Capture the cell that displays the provided text and extract its (X, Y) central coordinate. 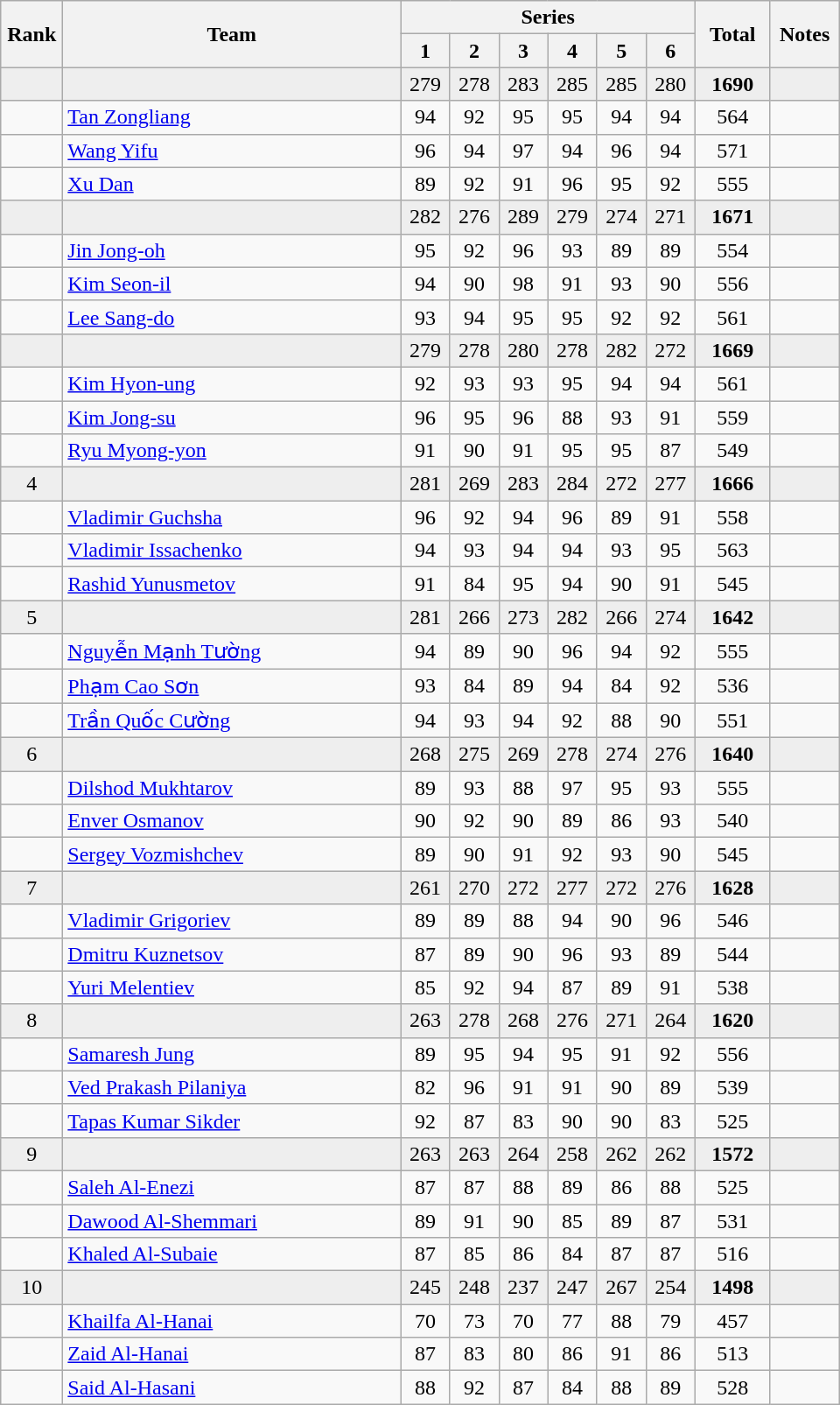
Yuri Melentiev (232, 987)
Enver Osmanov (232, 821)
258 (572, 1154)
Dawood Al-Shemmari (232, 1221)
3 (523, 51)
245 (425, 1288)
513 (732, 1354)
1666 (732, 484)
273 (523, 617)
Nguyễn Mạnh Tường (232, 651)
Phạm Cao Sơn (232, 686)
Sergey Vozmishchev (232, 854)
Kim Jong-su (232, 418)
Dilshod Mukhtarov (232, 788)
261 (425, 888)
Series (548, 18)
1 (425, 51)
563 (732, 551)
98 (523, 284)
267 (621, 1288)
539 (732, 1087)
Team (232, 34)
1690 (732, 84)
Ved Prakash Pilaniya (232, 1087)
Total (732, 34)
Saleh Al-Enezi (232, 1187)
8 (31, 1021)
549 (732, 451)
73 (474, 1321)
546 (732, 921)
531 (732, 1221)
528 (732, 1387)
Rashid Yunusmetov (232, 584)
Kim Seon-il (232, 284)
80 (523, 1354)
Kim Hyon-ung (232, 383)
Lee Sang-do (232, 317)
Trần Quốc Cường (232, 720)
248 (474, 1288)
571 (732, 151)
247 (572, 1288)
457 (732, 1321)
536 (732, 686)
1669 (732, 350)
7 (31, 888)
Said Al-Hasani (232, 1387)
Vladimir Grigoriev (232, 921)
Wang Yifu (232, 151)
270 (474, 888)
Ryu Myong-yon (232, 451)
544 (732, 954)
516 (732, 1254)
9 (31, 1154)
Jin Jong-oh (232, 250)
Xu Dan (232, 184)
1620 (732, 1021)
254 (670, 1288)
237 (523, 1288)
Samaresh Jung (232, 1054)
Vladimir Guchsha (232, 517)
10 (31, 1288)
Tapas Kumar Sikder (232, 1120)
Khaled Al-Subaie (232, 1254)
1671 (732, 217)
1640 (732, 755)
2 (474, 51)
540 (732, 821)
Vladimir Issachenko (232, 551)
284 (572, 484)
Zaid Al-Hanai (232, 1354)
538 (732, 987)
Notes (805, 34)
Khailfa Al-Hanai (232, 1321)
558 (732, 517)
1628 (732, 888)
79 (670, 1321)
82 (425, 1087)
275 (474, 755)
Dmitru Kuznetsov (232, 954)
554 (732, 250)
1642 (732, 617)
1498 (732, 1288)
564 (732, 117)
1572 (732, 1154)
77 (572, 1321)
Tan Zongliang (232, 117)
551 (732, 720)
289 (523, 217)
559 (732, 418)
Rank (31, 34)
